For the text-containing cell, return its midpoint in (X, Y) coordinate format. 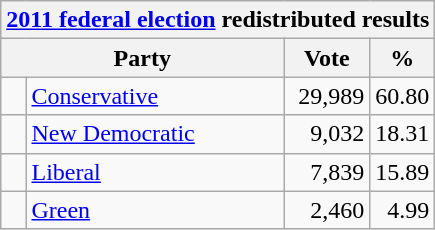
Conservative (155, 96)
Vote (327, 58)
New Democratic (155, 134)
2,460 (327, 210)
Liberal (155, 172)
15.89 (402, 172)
18.31 (402, 134)
60.80 (402, 96)
9,032 (327, 134)
% (402, 58)
29,989 (327, 96)
Green (155, 210)
7,839 (327, 172)
4.99 (402, 210)
2011 federal election redistributed results (218, 20)
Party (142, 58)
